Identify which cell holds the provided text, then report its (x, y) central coordinate. 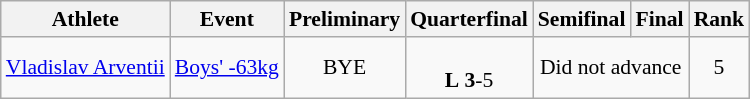
Preliminary (344, 19)
Semifinal (582, 19)
Quarterfinal (469, 19)
Event (227, 19)
L 3-5 (469, 68)
Final (659, 19)
Athlete (86, 19)
BYE (344, 68)
Rank (720, 19)
Boys' -63kg (227, 68)
Vladislav Arventii (86, 68)
5 (720, 68)
Did not advance (611, 68)
